Pinpoint the cell where the given text exists, returning its [X, Y] midpoint coordinate. 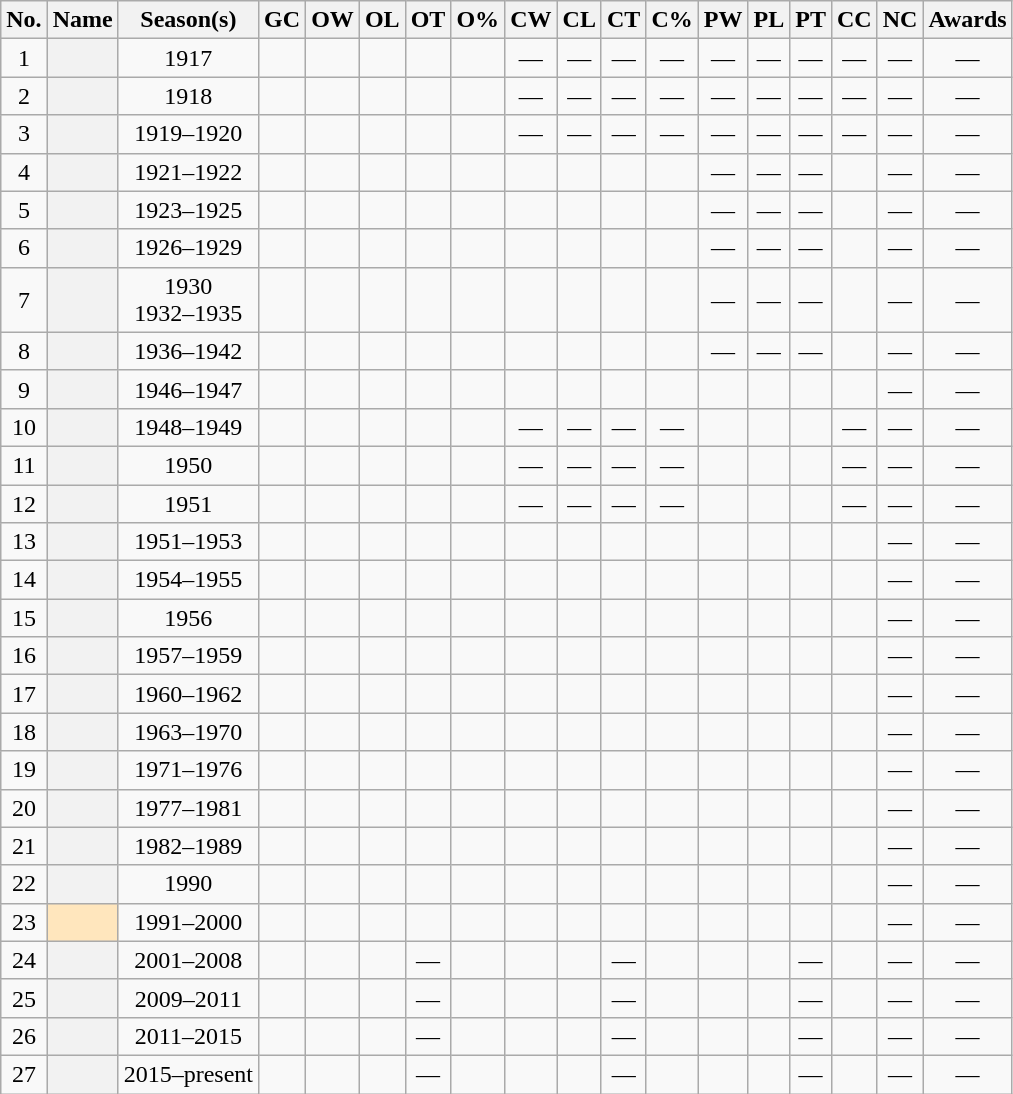
1946–1947 [188, 389]
2011–2015 [188, 1036]
1991–2000 [188, 922]
4 [24, 172]
24 [24, 960]
1 [24, 58]
1926–1929 [188, 248]
6 [24, 248]
1948–1949 [188, 427]
Season(s) [188, 20]
OL [382, 20]
22 [24, 884]
C% [672, 20]
1919–1920 [188, 134]
15 [24, 618]
1957–1959 [188, 656]
1936–1942 [188, 351]
Name [82, 20]
1954–1955 [188, 580]
2009–2011 [188, 998]
14 [24, 580]
25 [24, 998]
OW [333, 20]
5 [24, 210]
CT [623, 20]
PT [811, 20]
1921–1922 [188, 172]
PL [769, 20]
1960–1962 [188, 694]
3 [24, 134]
8 [24, 351]
12 [24, 503]
27 [24, 1074]
17 [24, 694]
7 [24, 300]
20 [24, 808]
1918 [188, 96]
CL [579, 20]
1971–1976 [188, 770]
1977–1981 [188, 808]
2015–present [188, 1074]
9 [24, 389]
26 [24, 1036]
19 [24, 770]
2001–2008 [188, 960]
11 [24, 465]
NC [900, 20]
OT [428, 20]
1951–1953 [188, 542]
18 [24, 732]
1982–1989 [188, 846]
1951 [188, 503]
19301932–1935 [188, 300]
21 [24, 846]
GC [282, 20]
CW [531, 20]
O% [478, 20]
1950 [188, 465]
2 [24, 96]
PW [723, 20]
16 [24, 656]
CC [854, 20]
1917 [188, 58]
1923–1925 [188, 210]
1990 [188, 884]
1963–1970 [188, 732]
Awards [968, 20]
23 [24, 922]
13 [24, 542]
10 [24, 427]
No. [24, 20]
1956 [188, 618]
